Extract the (x, y) coordinate from the center of the cell holding the provided text.  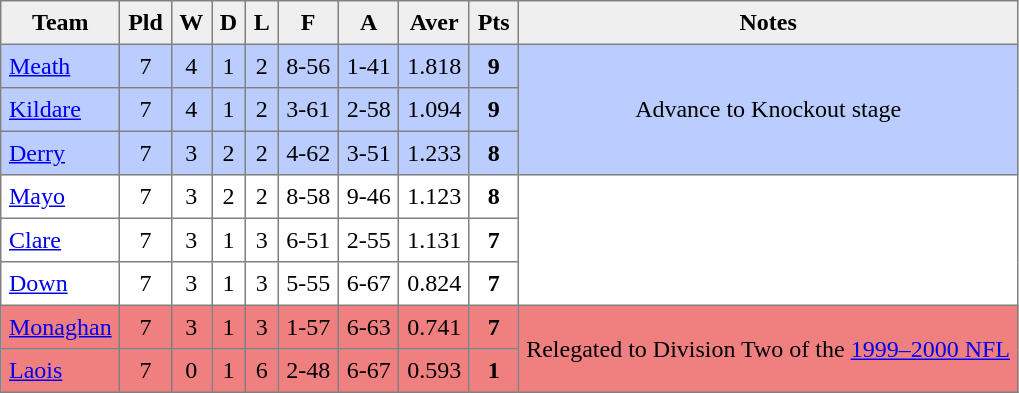
6-63 (368, 327)
1-41 (368, 66)
D (229, 23)
Pld (146, 23)
0.741 (434, 327)
Relegated to Division Two of the 1999–2000 NFL (768, 348)
1.094 (434, 110)
Laois (60, 371)
F (308, 23)
1.233 (434, 153)
6-51 (308, 240)
Meath (60, 66)
Derry (60, 153)
0.824 (434, 284)
9-46 (368, 197)
Aver (434, 23)
Down (60, 284)
3-61 (308, 110)
2-58 (368, 110)
1.131 (434, 240)
4-62 (308, 153)
0.593 (434, 371)
Mayo (60, 197)
1-57 (308, 327)
W (191, 23)
2-55 (368, 240)
1.818 (434, 66)
A (368, 23)
1.123 (434, 197)
8-58 (308, 197)
Notes (768, 23)
Advance to Knockout stage (768, 109)
L (262, 23)
Clare (60, 240)
Monaghan (60, 327)
2-48 (308, 371)
Kildare (60, 110)
Team (60, 23)
3-51 (368, 153)
5-55 (308, 284)
Pts (493, 23)
6 (262, 371)
0 (191, 371)
8-56 (308, 66)
